Scan for the cell matching the given text and deliver its (x, y) coordinate at center. 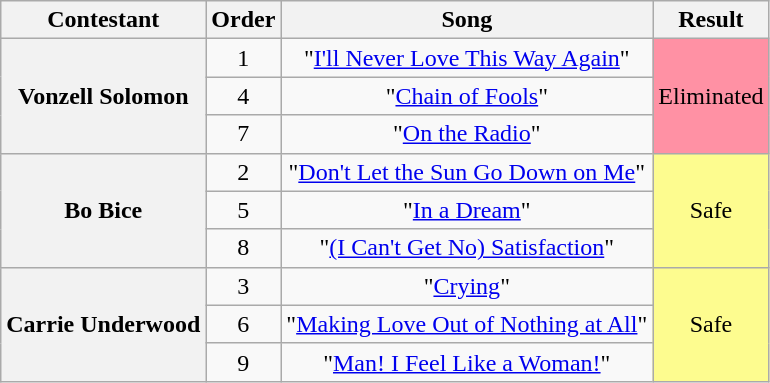
3 (244, 286)
"Making Love Out of Nothing at All" (467, 324)
4 (244, 96)
Bo Bice (104, 210)
"I'll Never Love This Way Again" (467, 58)
"In a Dream" (467, 210)
Eliminated (711, 96)
Song (467, 20)
Contestant (104, 20)
9 (244, 362)
8 (244, 248)
"Man! I Feel Like a Woman!" (467, 362)
5 (244, 210)
Vonzell Solomon (104, 96)
2 (244, 172)
"Don't Let the Sun Go Down on Me" (467, 172)
1 (244, 58)
"Crying" (467, 286)
"Chain of Fools" (467, 96)
7 (244, 134)
"On the Radio" (467, 134)
Result (711, 20)
Carrie Underwood (104, 324)
"(I Can't Get No) Satisfaction" (467, 248)
6 (244, 324)
Order (244, 20)
